Return the [X, Y] coordinate for the center point of the cell that contains the specified text.  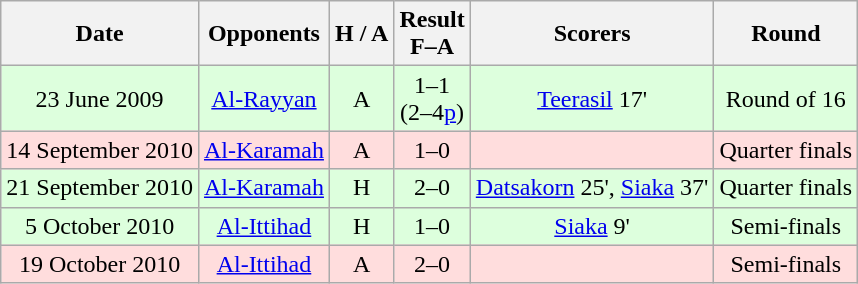
Round of 16 [786, 98]
Opponents [264, 34]
14 September 2010 [100, 150]
Round [786, 34]
H / A [361, 34]
23 June 2009 [100, 98]
Siaka 9' [592, 226]
1–1(2–4p) [432, 98]
ResultF–A [432, 34]
19 October 2010 [100, 264]
Teerasil 17' [592, 98]
21 September 2010 [100, 188]
5 October 2010 [100, 226]
Scorers [592, 34]
Datsakorn 25', Siaka 37' [592, 188]
Date [100, 34]
Al-Rayyan [264, 98]
